Determine the (x, y) coordinate at the center of the cell enclosing the given text.  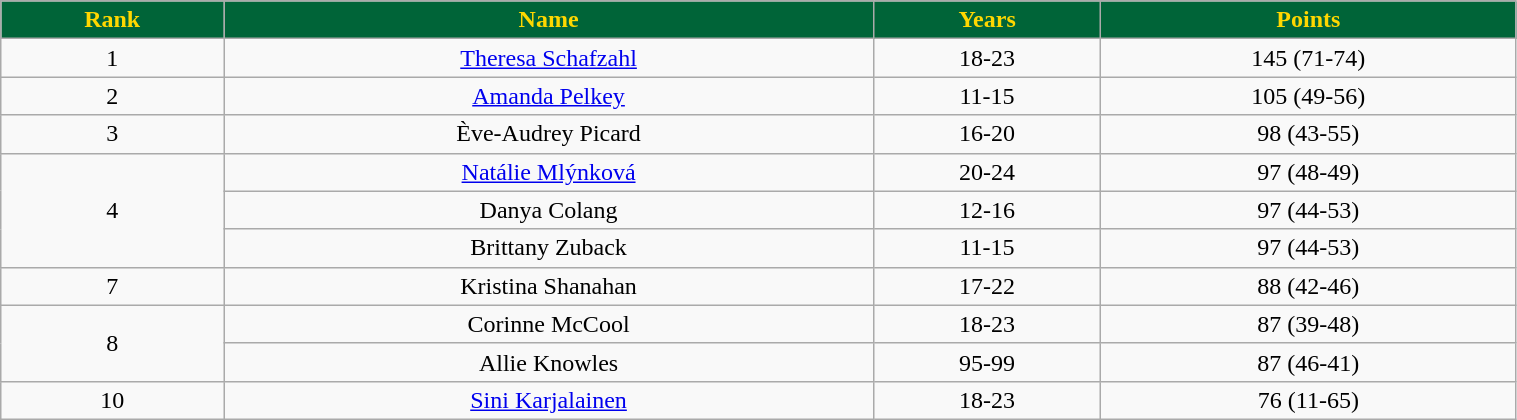
97 (48-49) (1308, 172)
Natálie Mlýnková (549, 172)
Allie Knowles (549, 362)
Years (986, 20)
10 (112, 400)
Name (549, 20)
Theresa Schafzahl (549, 58)
Danya Colang (549, 210)
3 (112, 134)
Corinne McCool (549, 324)
Kristina Shanahan (549, 286)
95-99 (986, 362)
88 (42-46) (1308, 286)
4 (112, 210)
7 (112, 286)
87 (46-41) (1308, 362)
145 (71-74) (1308, 58)
87 (39-48) (1308, 324)
Ève-Audrey Picard (549, 134)
12-16 (986, 210)
98 (43-55) (1308, 134)
16-20 (986, 134)
Brittany Zuback (549, 248)
17-22 (986, 286)
1 (112, 58)
Amanda Pelkey (549, 96)
20-24 (986, 172)
76 (11-65) (1308, 400)
Sini Karjalainen (549, 400)
2 (112, 96)
8 (112, 343)
Points (1308, 20)
Rank (112, 20)
105 (49-56) (1308, 96)
